Determine the (x, y) coordinate at the center of the cell enclosing the given text.  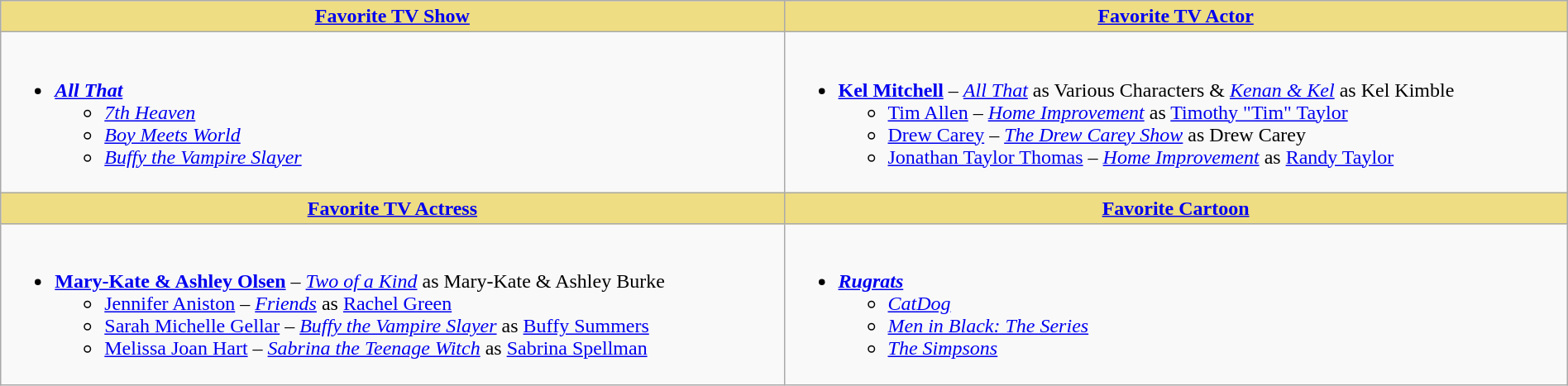
Favorite TV Actress (392, 208)
Favorite TV Show (392, 17)
All That7th HeavenBoy Meets WorldBuffy the Vampire Slayer (392, 112)
RugratsCatDogMen in Black: The SeriesThe Simpsons (1176, 304)
Favorite TV Actor (1176, 17)
Favorite Cartoon (1176, 208)
